Capture the cell that displays the provided text and extract its [x, y] central coordinate. 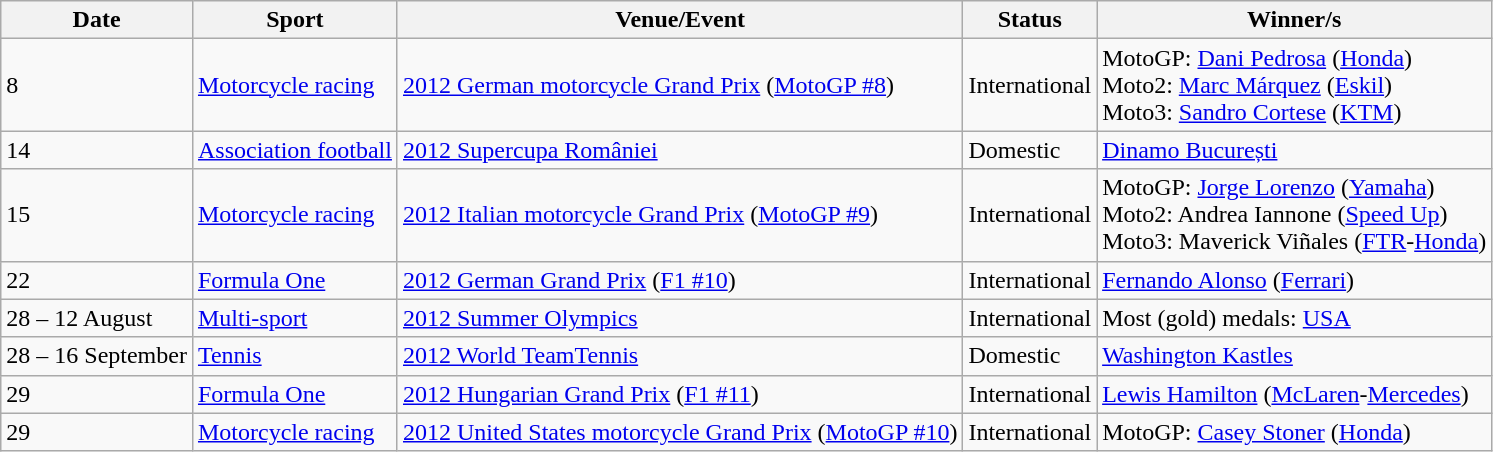
2012 Hungarian Grand Prix (F1 #11) [680, 394]
MotoGP: Jorge Lorenzo (Yamaha)Moto2: Andrea Iannone (Speed Up) Moto3: Maverick Viñales (FTR-Honda) [1294, 215]
22 [97, 280]
Sport [294, 20]
Winner/s [1294, 20]
2012 German Grand Prix (F1 #10) [680, 280]
8 [97, 85]
Lewis Hamilton (McLaren-Mercedes) [1294, 394]
MotoGP: Casey Stoner (Honda) [1294, 432]
28 – 12 August [97, 318]
15 [97, 215]
Venue/Event [680, 20]
2012 Summer Olympics [680, 318]
Association football [294, 150]
Status [1030, 20]
MotoGP: Dani Pedrosa (Honda)Moto2: Marc Márquez (Eskil)Moto3: Sandro Cortese (KTM) [1294, 85]
Date [97, 20]
2012 World TeamTennis [680, 356]
Most (gold) medals: USA [1294, 318]
2012 Italian motorcycle Grand Prix (MotoGP #9) [680, 215]
2012 United States motorcycle Grand Prix (MotoGP #10) [680, 432]
Dinamo București [1294, 150]
14 [97, 150]
2012 Supercupa României [680, 150]
Tennis [294, 356]
28 – 16 September [97, 356]
2012 German motorcycle Grand Prix (MotoGP #8) [680, 85]
Washington Kastles [1294, 356]
Fernando Alonso (Ferrari) [1294, 280]
Multi-sport [294, 318]
